Provide the (X, Y) coordinate of the cell's center where the given text is located.  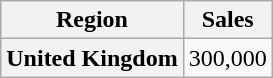
Sales (228, 20)
Region (92, 20)
United Kingdom (92, 58)
300,000 (228, 58)
